Find where the given text appears and provide that cell's center as [X, Y] coordinate. 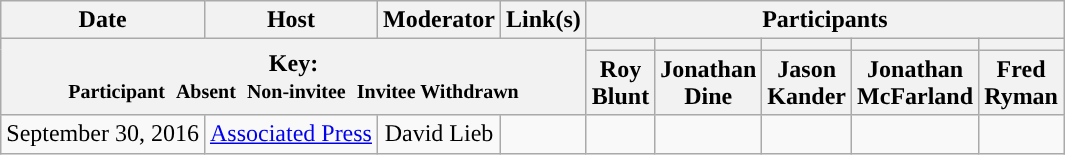
FredRyman [1022, 82]
September 30, 2016 [103, 134]
JonathanDine [708, 82]
Participants [824, 20]
Link(s) [544, 20]
Moderator [438, 20]
Key: Participant Absent Non-invitee Invitee Withdrawn [294, 77]
David Lieb [438, 134]
Host [290, 20]
RoyBlunt [620, 82]
Associated Press [290, 134]
JonathanMcFarland [916, 82]
JasonKander [807, 82]
Date [103, 20]
